Detect which cell encompasses the target text, then output its [X, Y] center coordinate. 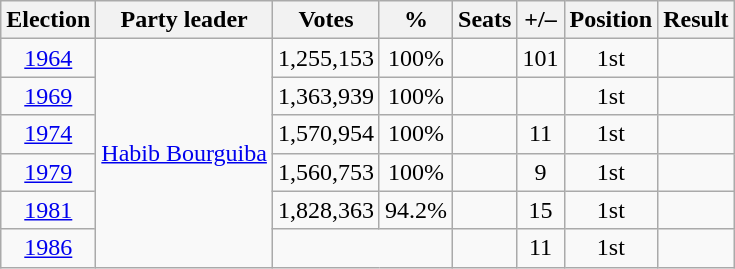
+/– [540, 20]
1969 [48, 96]
Votes [326, 20]
101 [540, 58]
Position [611, 20]
9 [540, 172]
Party leader [184, 20]
1,828,363 [326, 210]
94.2% [416, 210]
1986 [48, 248]
Seats [485, 20]
1979 [48, 172]
1981 [48, 210]
1974 [48, 134]
1,560,753 [326, 172]
% [416, 20]
Result [696, 20]
1,363,939 [326, 96]
1,570,954 [326, 134]
Election [48, 20]
1,255,153 [326, 58]
Habib Bourguiba [184, 153]
15 [540, 210]
1964 [48, 58]
